Return (x, y) of the center of cell containing provided text 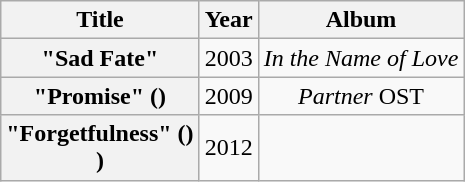
"Forgetfulness" ()) (100, 148)
2009 (228, 96)
Year (228, 20)
Partner OST (361, 96)
In the Name of Love (361, 58)
"Promise" () (100, 96)
"Sad Fate" (100, 58)
2003 (228, 58)
2012 (228, 148)
Album (361, 20)
Title (100, 20)
